Identify which cell holds the provided text, then report its (x, y) central coordinate. 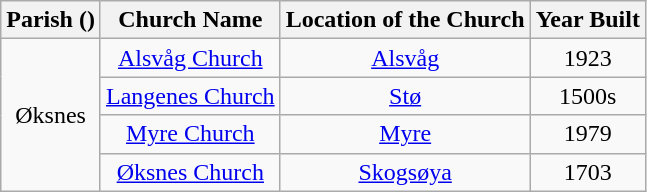
1923 (588, 58)
Alsvåg (405, 58)
1500s (588, 96)
1979 (588, 134)
Stø (405, 96)
Year Built (588, 20)
Myre (405, 134)
Øksnes (51, 115)
1703 (588, 172)
Church Name (190, 20)
Myre Church (190, 134)
Parish () (51, 20)
Skogsøya (405, 172)
Øksnes Church (190, 172)
Alsvåg Church (190, 58)
Location of the Church (405, 20)
Langenes Church (190, 96)
